Identify which cell holds the provided text, then report its [X, Y] central coordinate. 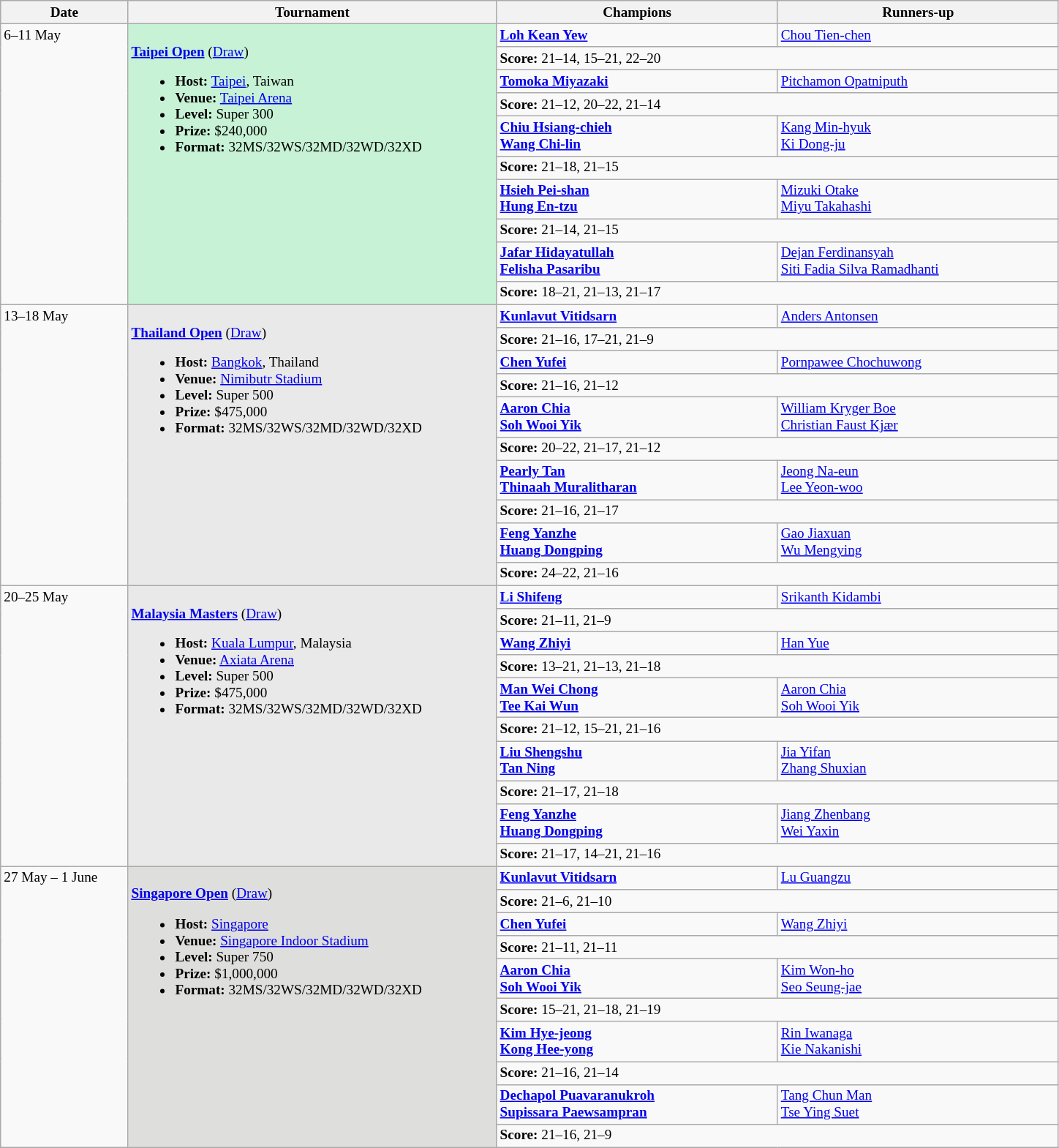
27 May – 1 June [64, 1007]
William Kryger Boe Christian Faust Kjær [918, 417]
Anders Antonsen [918, 316]
Jiang Zhenbang Wei Yaxin [918, 823]
Mizuki Otake Miyu Takahashi [918, 199]
Score: 18–21, 21–13, 21–17 [777, 293]
Pitchamon Opatniputh [918, 81]
Score: 21–17, 21–18 [777, 792]
Hsieh Pei-shan Hung En-tzu [637, 199]
Chou Tien-chen [918, 35]
Man Wei Chong Tee Kai Wun [637, 698]
Srikanth Kidambi [918, 597]
Loh Kean Yew [637, 35]
Han Yue [918, 643]
Score: 20–22, 21–17, 21–12 [777, 449]
Pornpawee Chochuwong [918, 362]
Jeong Na-eun Lee Yeon-woo [918, 479]
Score: 21–11, 21–9 [777, 620]
Score: 21–18, 21–15 [777, 168]
Taipei Open (Draw)Host: Taipei, TaiwanVenue: Taipei ArenaLevel: Super 300Prize: $240,000Format: 32MS/32WS/32MD/32WD/32XD [312, 164]
Tomoka Miyazaki [637, 81]
Malaysia Masters (Draw)Host: Kuala Lumpur, MalaysiaVenue: Axiata ArenaLevel: Super 500Prize: $475,000Format: 32MS/32WS/32MD/32WD/32XD [312, 726]
Pearly Tan Thinaah Muralitharan [637, 479]
Liu Shengshu Tan Ning [637, 760]
Tang Chun Man Tse Ying Suet [918, 1104]
Dechapol Puavaranukroh Supissara Paewsampran [637, 1104]
Score: 21–6, 21–10 [777, 901]
Score: 21–12, 20–22, 21–14 [777, 105]
6–11 May [64, 164]
Jafar Hidayatullah Felisha Pasaribu [637, 261]
13–18 May [64, 445]
Champions [637, 12]
Score: 21–16, 21–9 [777, 1136]
Jia Yifan Zhang Shuxian [918, 760]
Score: 21–14, 21–15 [777, 230]
Score: 21–17, 14–21, 21–16 [777, 855]
Score: 21–16, 21–12 [777, 386]
Score: 21–12, 15–21, 21–16 [777, 729]
Score: 21–11, 21–11 [777, 948]
Thailand Open (Draw)Host: Bangkok, ThailandVenue: Nimibutr StadiumLevel: Super 500Prize: $475,000Format: 32MS/32WS/32MD/32WD/32XD [312, 445]
Score: 21–16, 21–17 [777, 511]
20–25 May [64, 726]
Tournament [312, 12]
Gao Jiaxuan Wu Mengying [918, 542]
Li Shifeng [637, 597]
Score: 21–16, 17–21, 21–9 [777, 339]
Lu Guangzu [918, 878]
Score: 13–21, 21–13, 21–18 [777, 667]
Score: 21–14, 15–21, 22–20 [777, 59]
Score: 24–22, 21–16 [777, 574]
Kim Won-ho Seo Seung-jae [918, 978]
Kim Hye-jeong Kong Hee-yong [637, 1041]
Runners-up [918, 12]
Date [64, 12]
Chiu Hsiang-chieh Wang Chi-lin [637, 136]
Singapore Open (Draw)Host: SingaporeVenue: Singapore Indoor StadiumLevel: Super 750Prize: $1,000,000Format: 32MS/32WS/32MD/32WD/32XD [312, 1007]
Score: 15–21, 21–18, 21–19 [777, 1010]
Dejan Ferdinansyah Siti Fadia Silva Ramadhanti [918, 261]
Rin Iwanaga Kie Nakanishi [918, 1041]
Score: 21–16, 21–14 [777, 1073]
Kang Min-hyuk Ki Dong-ju [918, 136]
